From the cell containing the given text, extract its center point as (X, Y) coordinate. 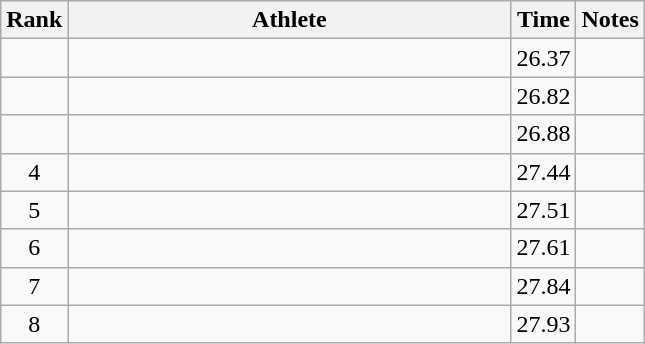
Time (544, 20)
6 (34, 248)
27.93 (544, 324)
5 (34, 210)
7 (34, 286)
8 (34, 324)
Rank (34, 20)
27.61 (544, 248)
27.44 (544, 172)
27.51 (544, 210)
27.84 (544, 286)
Athlete (290, 20)
26.82 (544, 96)
26.88 (544, 134)
Notes (610, 20)
26.37 (544, 58)
4 (34, 172)
